Detect which cell encompasses the target text, then output its [x, y] center coordinate. 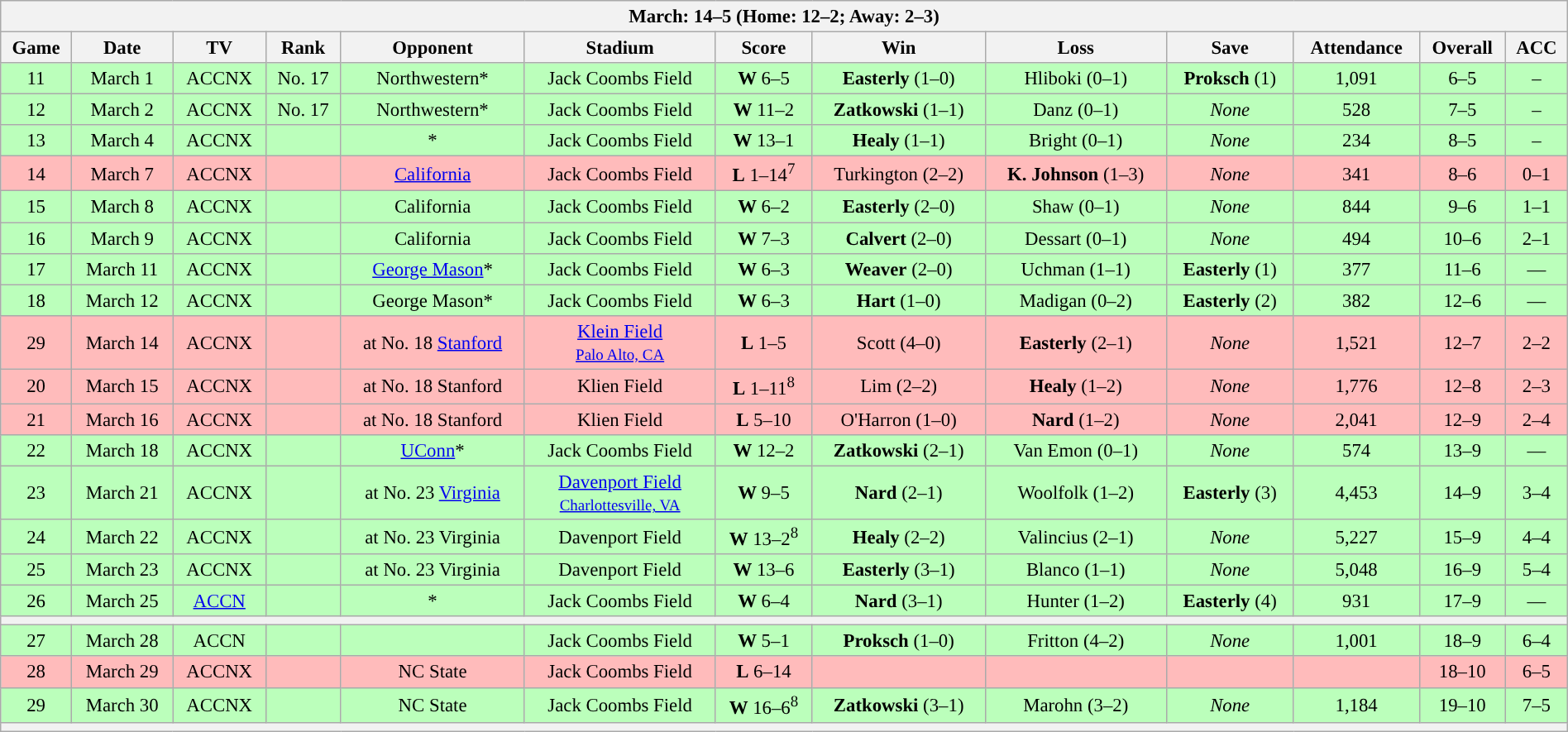
W 7–3 [764, 237]
12–6 [1462, 300]
L 5–10 [764, 419]
Dessart (0–1) [1075, 237]
1,521 [1356, 342]
Healy (1–1) [898, 141]
Hliboki (0–1) [1075, 79]
Lim (2–2) [898, 386]
2–1 [1537, 237]
19–10 [1462, 705]
Woolfolk (1–2) [1075, 493]
Easterly (2–1) [1075, 342]
382 [1356, 300]
17–9 [1462, 601]
March 21 [122, 493]
Score [764, 47]
K. Johnson (1–3) [1075, 174]
25 [36, 570]
494 [1356, 237]
Zatkowski (3–1) [898, 705]
Healy (2–2) [898, 537]
March 22 [122, 537]
March 4 [122, 141]
Weaver (2–0) [898, 269]
March 29 [122, 672]
28 [36, 672]
22 [36, 451]
Nard (3–1) [898, 601]
12 [36, 110]
15 [36, 207]
12–7 [1462, 342]
1–1 [1537, 207]
Stadium [620, 47]
March 8 [122, 207]
W 5–1 [764, 641]
8–5 [1462, 141]
Davenport FieldCharlottesville, VA [620, 493]
Game [36, 47]
Zatkowski (2–1) [898, 451]
L 6–14 [764, 672]
Opponent [433, 47]
Blanco (1–1) [1075, 570]
March 18 [122, 451]
Easterly (1–0) [898, 79]
Win [898, 47]
Easterly (3–1) [898, 570]
13 [36, 141]
Easterly (1) [1230, 269]
1,001 [1356, 641]
16 [36, 237]
6–4 [1537, 641]
W 6–5 [764, 79]
Rank [303, 47]
Hunter (1–2) [1075, 601]
5,227 [1356, 537]
Proksch (1) [1230, 79]
March 28 [122, 641]
Easterly (2) [1230, 300]
March 25 [122, 601]
Madigan (0–2) [1075, 300]
10–6 [1462, 237]
Danz (0–1) [1075, 110]
W 16–68 [764, 705]
Zatkowski (1–1) [898, 110]
Attendance [1356, 47]
March 7 [122, 174]
Valincius (2–1) [1075, 537]
March 23 [122, 570]
March 30 [122, 705]
9–6 [1462, 207]
Save [1230, 47]
Bright (0–1) [1075, 141]
15–9 [1462, 537]
March 11 [122, 269]
W 6–2 [764, 207]
5,048 [1356, 570]
Turkington (2–2) [898, 174]
W 13–1 [764, 141]
Nard (2–1) [898, 493]
1,776 [1356, 386]
March 16 [122, 419]
2–3 [1537, 386]
11–6 [1462, 269]
21 [36, 419]
Date [122, 47]
TV [219, 47]
Loss [1075, 47]
Proksch (1–0) [898, 641]
W 12–2 [764, 451]
Klein FieldPalo Alto, CA [620, 342]
W 13–28 [764, 537]
14–9 [1462, 493]
931 [1356, 601]
L 1–118 [764, 386]
Fritton (4–2) [1075, 641]
14 [36, 174]
O'Harron (1–0) [898, 419]
18–10 [1462, 672]
12–9 [1462, 419]
27 [36, 641]
Scott (4–0) [898, 342]
March 2 [122, 110]
ACC [1537, 47]
18–9 [1462, 641]
16–9 [1462, 570]
Hart (1–0) [898, 300]
W 9–5 [764, 493]
March 9 [122, 237]
574 [1356, 451]
Healy (1–2) [1075, 386]
17 [36, 269]
13–9 [1462, 451]
Overall [1462, 47]
4,453 [1356, 493]
March 12 [122, 300]
8–6 [1462, 174]
24 [36, 537]
Easterly (4) [1230, 601]
March: 14–5 (Home: 12–2; Away: 2–3) [784, 17]
1,091 [1356, 79]
March 1 [122, 79]
528 [1356, 110]
L 1–5 [764, 342]
UConn* [433, 451]
W 6–4 [764, 601]
0–1 [1537, 174]
5–4 [1537, 570]
2–4 [1537, 419]
L 1–147 [764, 174]
377 [1356, 269]
4–4 [1537, 537]
Shaw (0–1) [1075, 207]
20 [36, 386]
12–8 [1462, 386]
23 [36, 493]
18 [36, 300]
26 [36, 601]
W 11–2 [764, 110]
844 [1356, 207]
March 14 [122, 342]
Marohn (3–2) [1075, 705]
Nard (1–2) [1075, 419]
Easterly (2–0) [898, 207]
Uchman (1–1) [1075, 269]
March 15 [122, 386]
2,041 [1356, 419]
3–4 [1537, 493]
Easterly (3) [1230, 493]
234 [1356, 141]
11 [36, 79]
1,184 [1356, 705]
2–2 [1537, 342]
W 13–6 [764, 570]
341 [1356, 174]
Calvert (2–0) [898, 237]
Van Emon (0–1) [1075, 451]
